Search for the cell housing the specified text and yield its [X, Y] center coordinate. 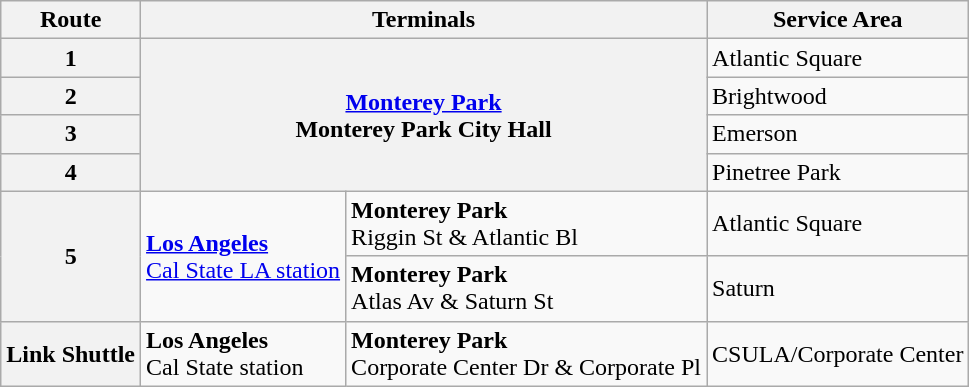
1 [71, 58]
2 [71, 96]
Monterey ParkAtlas Av & Saturn St [526, 288]
Emerson [838, 134]
Brightwood [838, 96]
Monterey ParkRiggin St & Atlantic Bl [526, 224]
Los AngelesCal State LA station [244, 256]
Route [71, 20]
5 [71, 256]
Pinetree Park [838, 172]
Saturn [838, 288]
Monterey ParkMonterey Park City Hall [424, 115]
3 [71, 134]
4 [71, 172]
Los AngelesCal State station [244, 354]
Service Area [838, 20]
Link Shuttle [71, 354]
Terminals [424, 20]
CSULA/Corporate Center [838, 354]
Monterey ParkCorporate Center Dr & Corporate Pl [526, 354]
